For the text-containing cell, return its midpoint in (X, Y) coordinate format. 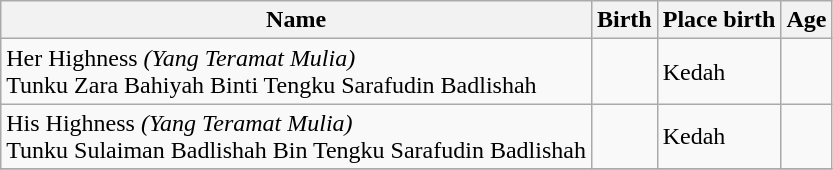
His Highness (Yang Teramat Mulia) Tunku Sulaiman Badlishah Bin Tengku Sarafudin Badlishah (296, 136)
Her Highness (Yang Teramat Mulia) Tunku Zara Bahiyah Binti Tengku Sarafudin Badlishah (296, 72)
Place birth (719, 20)
Age (806, 20)
Name (296, 20)
Birth (624, 20)
